Extract the (X, Y) coordinate from the center of the cell holding the provided text.  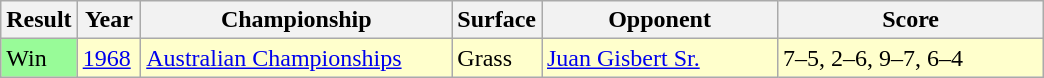
7–5, 2–6, 9–7, 6–4 (911, 58)
Score (911, 20)
Year (109, 20)
1968 (109, 58)
Result (39, 20)
Opponent (660, 20)
Australian Championships (296, 58)
Championship (296, 20)
Juan Gisbert Sr. (660, 58)
Grass (497, 58)
Surface (497, 20)
Win (39, 58)
